Output the (X, Y) coordinate of the center of the cell containing the given text.  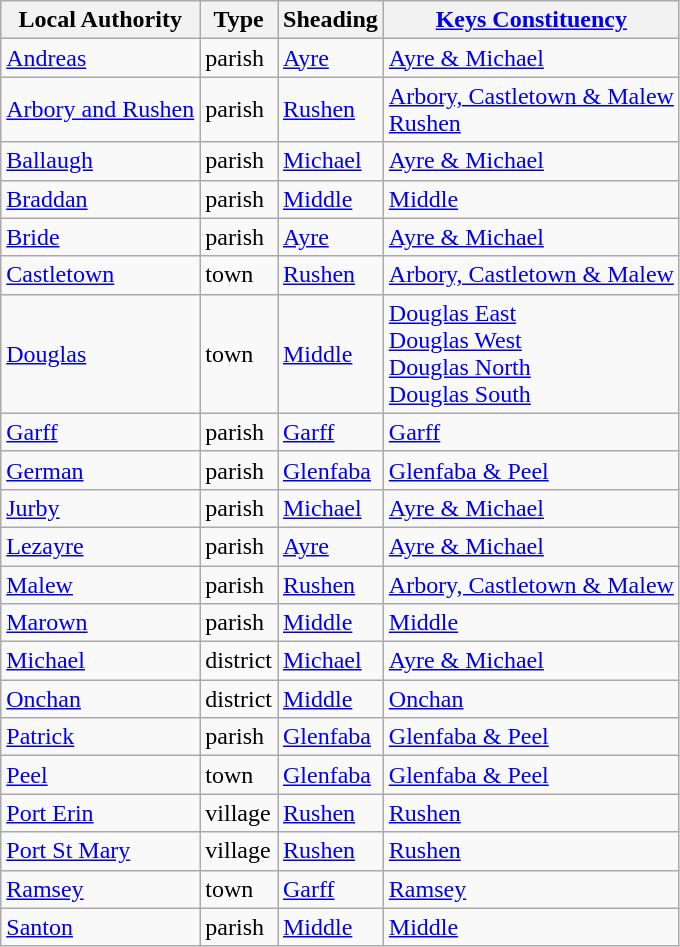
Local Authority (100, 20)
Jurby (100, 508)
Bride (100, 237)
German (100, 470)
Ballaugh (100, 161)
Braddan (100, 199)
Malew (100, 585)
Port Erin (100, 813)
Keys Constituency (531, 20)
Andreas (100, 58)
Castletown (100, 275)
Arbory and Rushen (100, 110)
Douglas (100, 354)
Lezayre (100, 546)
Sheading (331, 20)
Arbory, Castletown & MalewRushen (531, 110)
Port St Mary (100, 851)
Type (239, 20)
Marown (100, 623)
Peel (100, 775)
Douglas EastDouglas WestDouglas NorthDouglas South (531, 354)
Patrick (100, 737)
Santon (100, 927)
